Search for the cell housing the specified text and yield its (x, y) center coordinate. 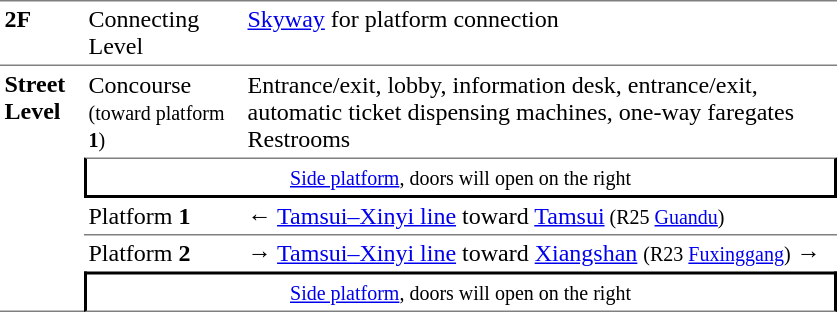
Street Level (42, 189)
Entrance/exit, lobby, information desk, entrance/exit, automatic ticket dispensing machines, one-way faregatesRestrooms (540, 112)
Skyway for platform connection (540, 33)
Platform 1 (164, 217)
→ Tamsui–Xinyi line toward Xiangshan (R23 Fuxinggang) → (540, 254)
← Tamsui–Xinyi line toward Tamsui (R25 Guandu) (540, 217)
Platform 2 (164, 254)
Connecting Level (164, 33)
Concourse(toward platform 1) (164, 112)
2F (42, 33)
